Determine the [x, y] coordinate at the center of the cell enclosing the given text.  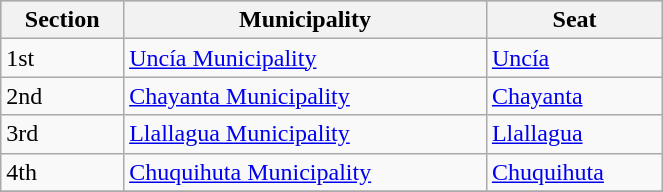
Llallagua Municipality [306, 134]
Section [62, 20]
4th [62, 172]
Municipality [306, 20]
Chuquihuta [574, 172]
Uncía [574, 58]
2nd [62, 96]
Chayanta [574, 96]
Uncía Municipality [306, 58]
Seat [574, 20]
Chayanta Municipality [306, 96]
1st [62, 58]
Llallagua [574, 134]
3rd [62, 134]
Chuquihuta Municipality [306, 172]
